Output the (X, Y) coordinate of the center of the cell containing the given text.  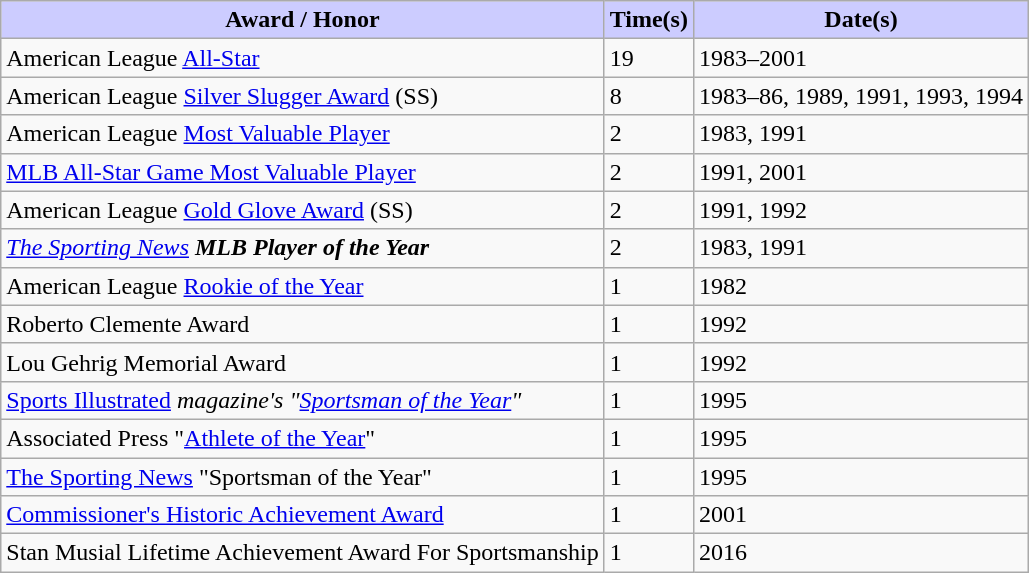
8 (648, 96)
2016 (860, 553)
19 (648, 58)
American League Most Valuable Player (302, 134)
Commissioner's Historic Achievement Award (302, 515)
1991, 1992 (860, 210)
Stan Musial Lifetime Achievement Award For Sportsmanship (302, 553)
2001 (860, 515)
1991, 2001 (860, 172)
Sports Illustrated magazine's "Sportsman of the Year" (302, 400)
1982 (860, 286)
Award / Honor (302, 20)
American League Silver Slugger Award (SS) (302, 96)
Associated Press "Athlete of the Year" (302, 438)
MLB All-Star Game Most Valuable Player (302, 172)
American League Rookie of the Year (302, 286)
1983–2001 (860, 58)
Date(s) (860, 20)
The Sporting News "Sportsman of the Year" (302, 477)
American League Gold Glove Award (SS) (302, 210)
Lou Gehrig Memorial Award (302, 362)
1983–86, 1989, 1991, 1993, 1994 (860, 96)
The Sporting News MLB Player of the Year (302, 248)
Time(s) (648, 20)
American League All-Star (302, 58)
Roberto Clemente Award (302, 324)
